Output the (X, Y) coordinate of the center of the cell containing the given text.  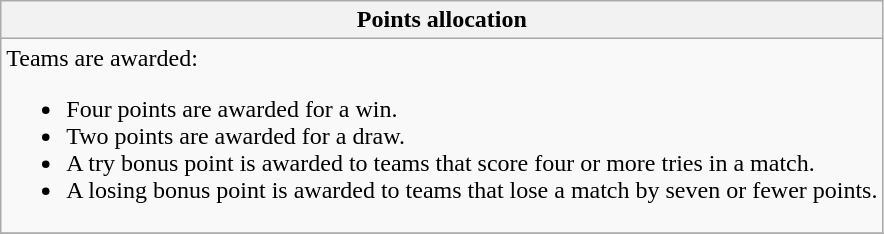
Points allocation (442, 20)
